Determine the (x, y) coordinate at the center of the cell enclosing the given text.  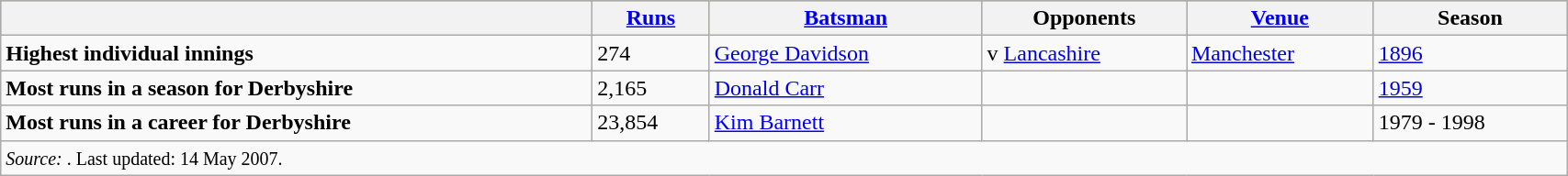
274 (651, 53)
23,854 (651, 123)
Season (1470, 18)
Kim Barnett (845, 123)
Source: . Last updated: 14 May 2007. (784, 158)
Most runs in a season for Derbyshire (297, 88)
1979 - 1998 (1470, 123)
1959 (1470, 88)
v Lancashire (1084, 53)
Batsman (845, 18)
Highest individual innings (297, 53)
Manchester (1280, 53)
Opponents (1084, 18)
George Davidson (845, 53)
Venue (1280, 18)
1896 (1470, 53)
Runs (651, 18)
Donald Carr (845, 88)
2,165 (651, 88)
Most runs in a career for Derbyshire (297, 123)
